Output the [X, Y] coordinate of the center of the cell containing the given text.  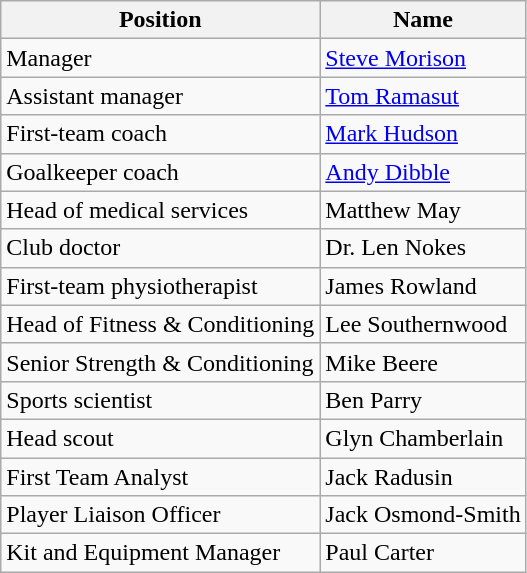
Head scout [160, 438]
Goalkeeper coach [160, 172]
Mike Beere [423, 362]
Player Liaison Officer [160, 515]
Head of medical services [160, 210]
Mark Hudson [423, 134]
Matthew May [423, 210]
Manager [160, 58]
Jack Radusin [423, 477]
Kit and Equipment Manager [160, 553]
First-team coach [160, 134]
First-team physiotherapist [160, 286]
Glyn Chamberlain [423, 438]
Steve Morison [423, 58]
Assistant manager [160, 96]
First Team Analyst [160, 477]
Andy Dibble [423, 172]
Paul Carter [423, 553]
Position [160, 20]
Dr. Len Nokes [423, 248]
Lee Southernwood [423, 324]
Jack Osmond-Smith [423, 515]
Tom Ramasut [423, 96]
Ben Parry [423, 400]
James Rowland [423, 286]
Sports scientist [160, 400]
Name [423, 20]
Head of Fitness & Conditioning [160, 324]
Senior Strength & Conditioning [160, 362]
Club doctor [160, 248]
